Capture the cell that displays the provided text and extract its (X, Y) central coordinate. 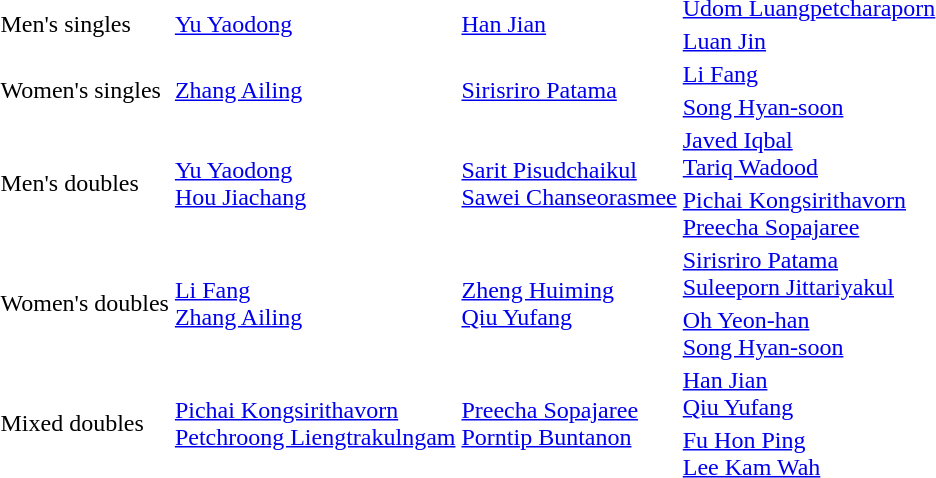
Sirisriro Patama (569, 90)
Sarit Pisudchaikul Sawei Chanseorasmee (569, 184)
Zhang Ailing (315, 90)
Zheng Huiming Qiu Yufang (569, 304)
Yu Yaodong Hou Jiachang (315, 184)
Li Fang Zhang Ailing (315, 304)
